For the text-containing cell, return its midpoint in (X, Y) coordinate format. 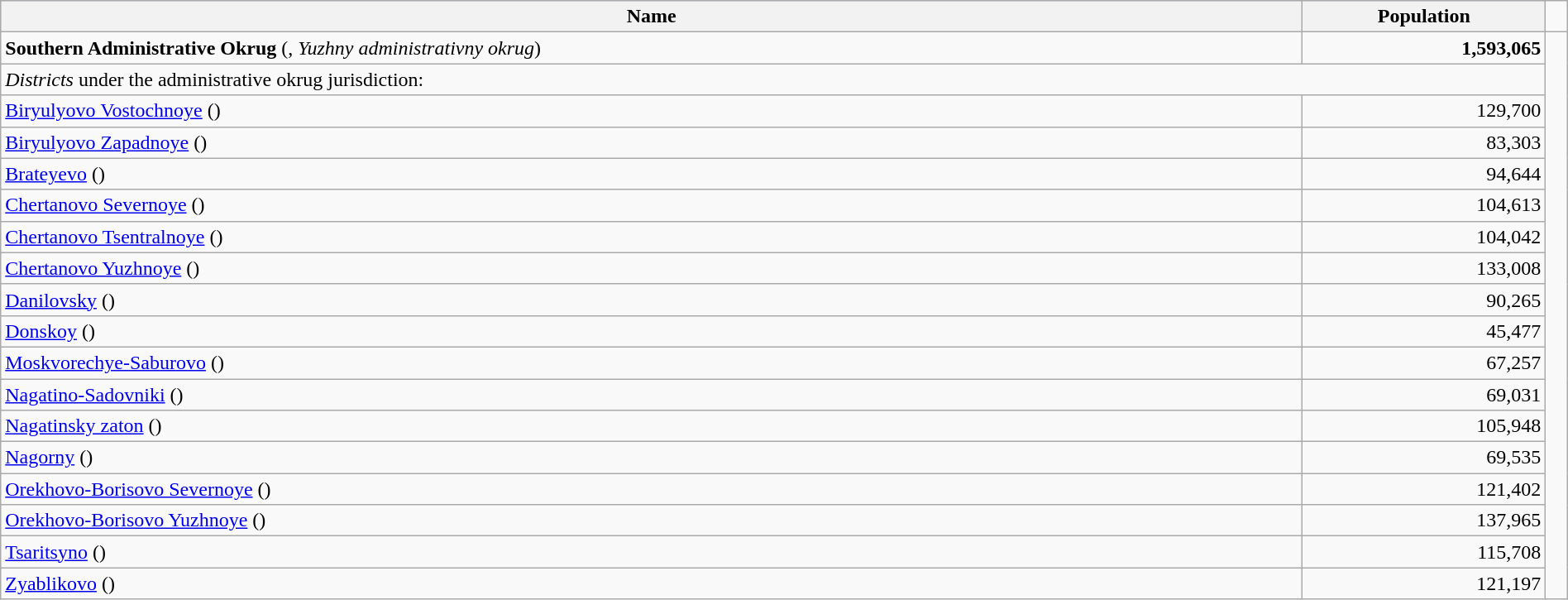
69,031 (1424, 395)
104,042 (1424, 237)
67,257 (1424, 362)
Nagatino-Sadovniki () (652, 395)
Chertanovo Severnoye () (652, 205)
121,197 (1424, 583)
Districts under the administrative okrug jurisdiction: (773, 79)
1,593,065 (1424, 48)
104,613 (1424, 205)
45,477 (1424, 331)
Chertanovo Yuzhnoye () (652, 268)
Southern Administrative Okrug (, Yuzhny administrativny okrug) (652, 48)
Donskoy () (652, 331)
Nagorny () (652, 458)
Chertanovo Tsentralnoye () (652, 237)
Moskvorechye-Saburovo () (652, 362)
Orekhovo-Borisovo Yuzhnoye () (652, 521)
Orekhovo-Borisovo Severnoye () (652, 489)
Name (652, 17)
137,965 (1424, 521)
94,644 (1424, 174)
69,535 (1424, 458)
Tsaritsyno () (652, 552)
115,708 (1424, 552)
Population (1424, 17)
133,008 (1424, 268)
Nagatinsky zaton () (652, 426)
83,303 (1424, 142)
Brateyevo () (652, 174)
129,700 (1424, 111)
Biryulyovo Vostochnoye () (652, 111)
121,402 (1424, 489)
Zyablikovo () (652, 583)
90,265 (1424, 300)
Biryulyovo Zapadnoye () (652, 142)
105,948 (1424, 426)
Danilovsky () (652, 300)
